Locate the cell with the specified text and output its [X, Y] center coordinate. 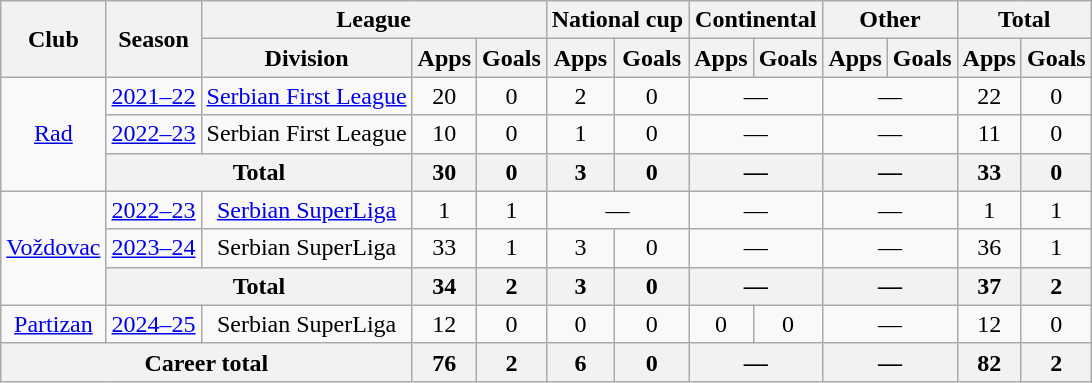
Season [154, 39]
11 [989, 134]
National cup [617, 20]
82 [989, 362]
37 [989, 286]
Career total [206, 362]
34 [444, 286]
6 [580, 362]
Club [54, 39]
20 [444, 96]
Rad [54, 134]
36 [989, 248]
Partizan [54, 324]
Other [890, 20]
2024–25 [154, 324]
22 [989, 96]
10 [444, 134]
2021–22 [154, 96]
76 [444, 362]
2023–24 [154, 248]
Continental [756, 20]
Division [306, 58]
Voždovac [54, 248]
League [374, 20]
30 [444, 172]
